Return the (x, y) coordinate for the center point of the cell that contains the specified text.  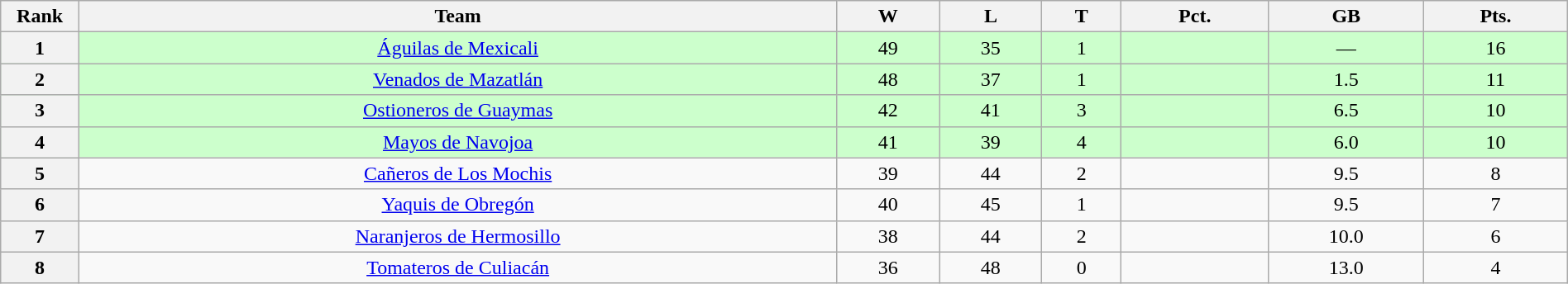
35 (991, 48)
T (1082, 17)
Yaquis de Obregón (457, 205)
13.0 (1346, 267)
Águilas de Mexicali (457, 48)
— (1346, 48)
36 (888, 267)
L (991, 17)
0 (1082, 267)
16 (1496, 48)
10.0 (1346, 236)
6.5 (1346, 111)
Ostioneros de Guaymas (457, 111)
5 (40, 173)
1.5 (1346, 79)
Naranjeros de Hermosillo (457, 236)
6.0 (1346, 142)
37 (991, 79)
GB (1346, 17)
11 (1496, 79)
Rank (40, 17)
45 (991, 205)
W (888, 17)
Mayos de Navojoa (457, 142)
38 (888, 236)
49 (888, 48)
Team (457, 17)
Tomateros de Culiacán (457, 267)
42 (888, 111)
Cañeros de Los Mochis (457, 173)
40 (888, 205)
Pct. (1195, 17)
Venados de Mazatlán (457, 79)
Pts. (1496, 17)
